Identify which cell holds the provided text, then report its (X, Y) central coordinate. 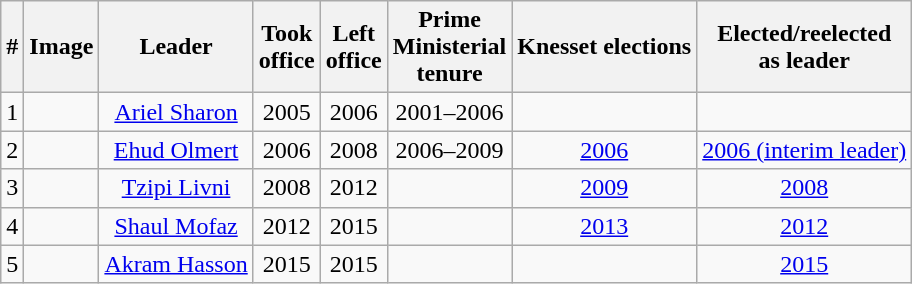
Ehud Olmert (176, 150)
3 (12, 188)
Elected/reelectedas leader (804, 47)
# (12, 47)
Ariel Sharon (176, 112)
2001–2006 (449, 112)
Knesset elections (604, 47)
Akram Hasson (176, 264)
2009 (604, 188)
Tzipi Livni (176, 188)
Leader (176, 47)
PrimeMinisterialtenure (449, 47)
Shaul Mofaz (176, 226)
2005 (286, 112)
1 (12, 112)
2013 (604, 226)
2006 (interim leader) (804, 150)
5 (12, 264)
Tookoffice (286, 47)
Image (62, 47)
2 (12, 150)
Leftoffice (354, 47)
2006–2009 (449, 150)
4 (12, 226)
